Provide the [x, y] coordinate of the cell's center where the given text is located.  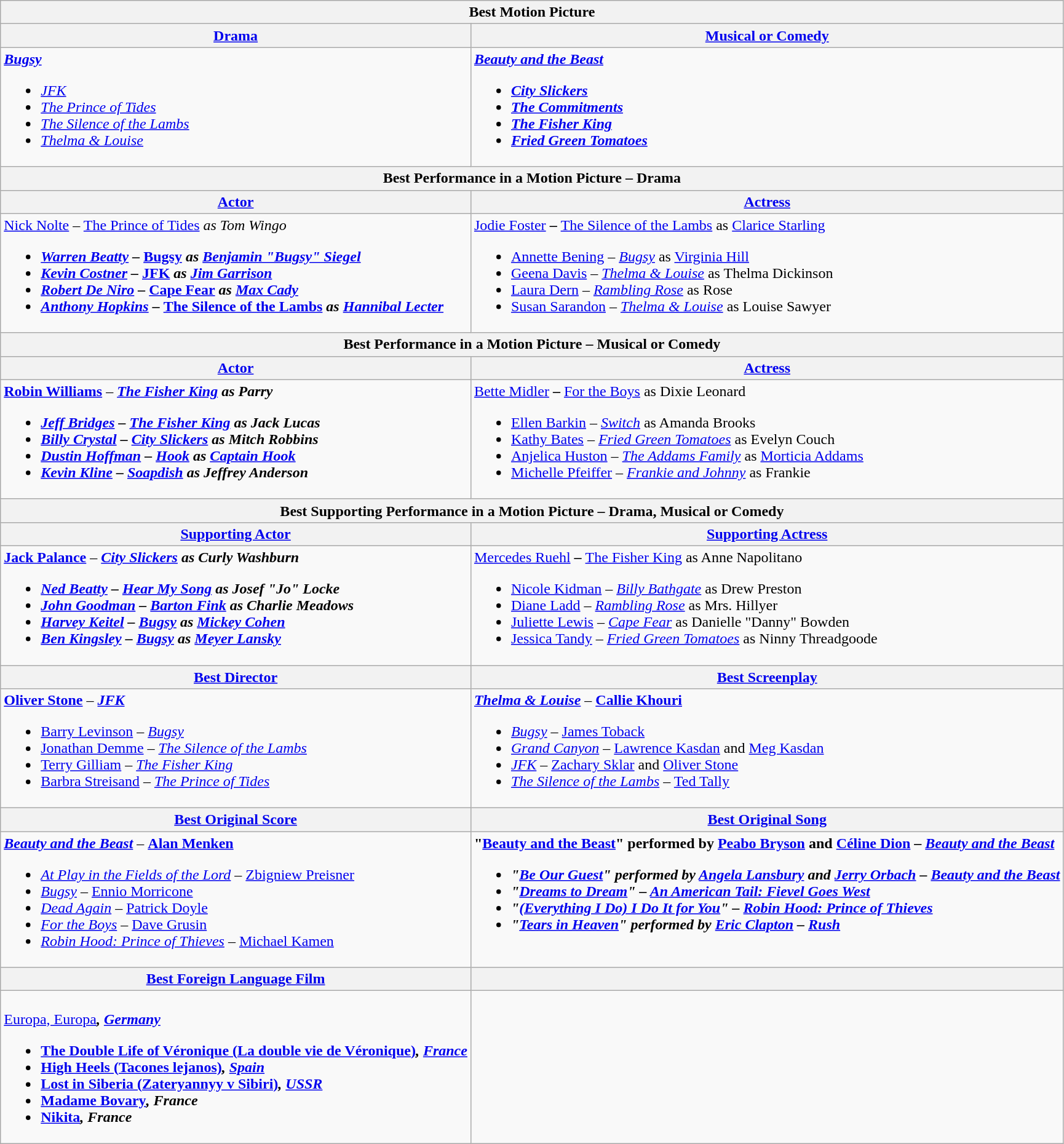
Best Foreign Language Film [236, 979]
Supporting Actress [767, 534]
BugsyJFKThe Prince of TidesThe Silence of the LambsThelma & Louise [236, 107]
Musical or Comedy [767, 36]
Best Screenplay [767, 677]
Best Original Score [236, 820]
Drama [236, 36]
Best Performance in a Motion Picture – Musical or Comedy [532, 344]
Best Original Song [767, 820]
Best Supporting Performance in a Motion Picture – Drama, Musical or Comedy [532, 510]
Best Motion Picture [532, 12]
Best Director [236, 677]
Best Performance in a Motion Picture – Drama [532, 178]
Beauty and the BeastCity SlickersThe CommitmentsThe Fisher KingFried Green Tomatoes [767, 107]
Supporting Actor [236, 534]
